From the cell containing the given text, extract its center point as [X, Y] coordinate. 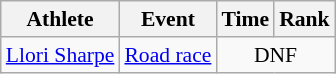
DNF [275, 55]
Llori Sharpe [60, 55]
Athlete [60, 19]
Event [168, 19]
Time [245, 19]
Rank [304, 19]
Road race [168, 55]
